Search for the cell housing the specified text and yield its [x, y] center coordinate. 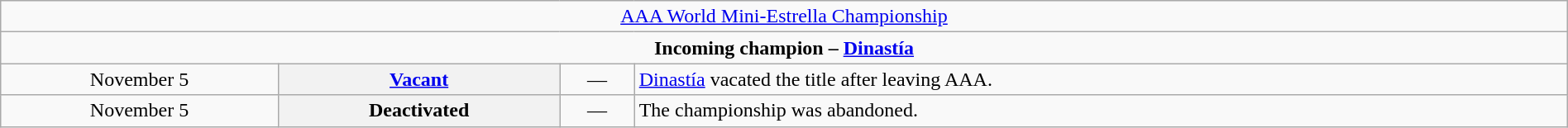
Vacant [418, 79]
Incoming champion – Dinastía [784, 48]
AAA World Mini-Estrella Championship [784, 17]
Deactivated [418, 111]
Dinastía vacated the title after leaving AAA. [1101, 79]
The championship was abandoned. [1101, 111]
